Capture the cell that displays the provided text and extract its [X, Y] central coordinate. 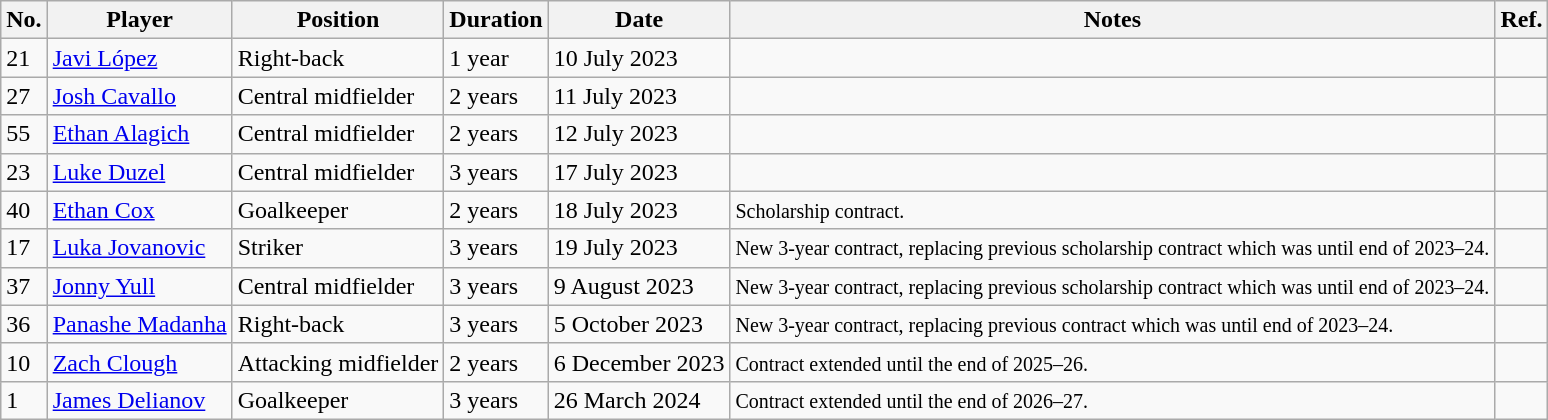
1 [24, 400]
10 July 2023 [639, 58]
Player [140, 20]
10 [24, 362]
11 July 2023 [639, 96]
James Delianov [140, 400]
Position [338, 20]
27 [24, 96]
Contract extended until the end of 2025–26. [1112, 362]
37 [24, 286]
40 [24, 210]
Zach Clough [140, 362]
Ref. [1522, 20]
Contract extended until the end of 2026–27. [1112, 400]
Striker [338, 248]
Notes [1112, 20]
Ethan Cox [140, 210]
Panashe Madanha [140, 324]
Javi López [140, 58]
23 [24, 172]
12 July 2023 [639, 134]
19 July 2023 [639, 248]
9 August 2023 [639, 286]
Ethan Alagich [140, 134]
Attacking midfielder [338, 362]
21 [24, 58]
No. [24, 20]
55 [24, 134]
36 [24, 324]
17 July 2023 [639, 172]
5 October 2023 [639, 324]
Scholarship contract. [1112, 210]
Luka Jovanovic [140, 248]
Josh Cavallo [140, 96]
6 December 2023 [639, 362]
Jonny Yull [140, 286]
Date [639, 20]
Luke Duzel [140, 172]
17 [24, 248]
26 March 2024 [639, 400]
New 3-year contract, replacing previous contract which was until end of 2023–24. [1112, 324]
18 July 2023 [639, 210]
Duration [496, 20]
1 year [496, 58]
